Return (x, y) of the center of cell containing provided text 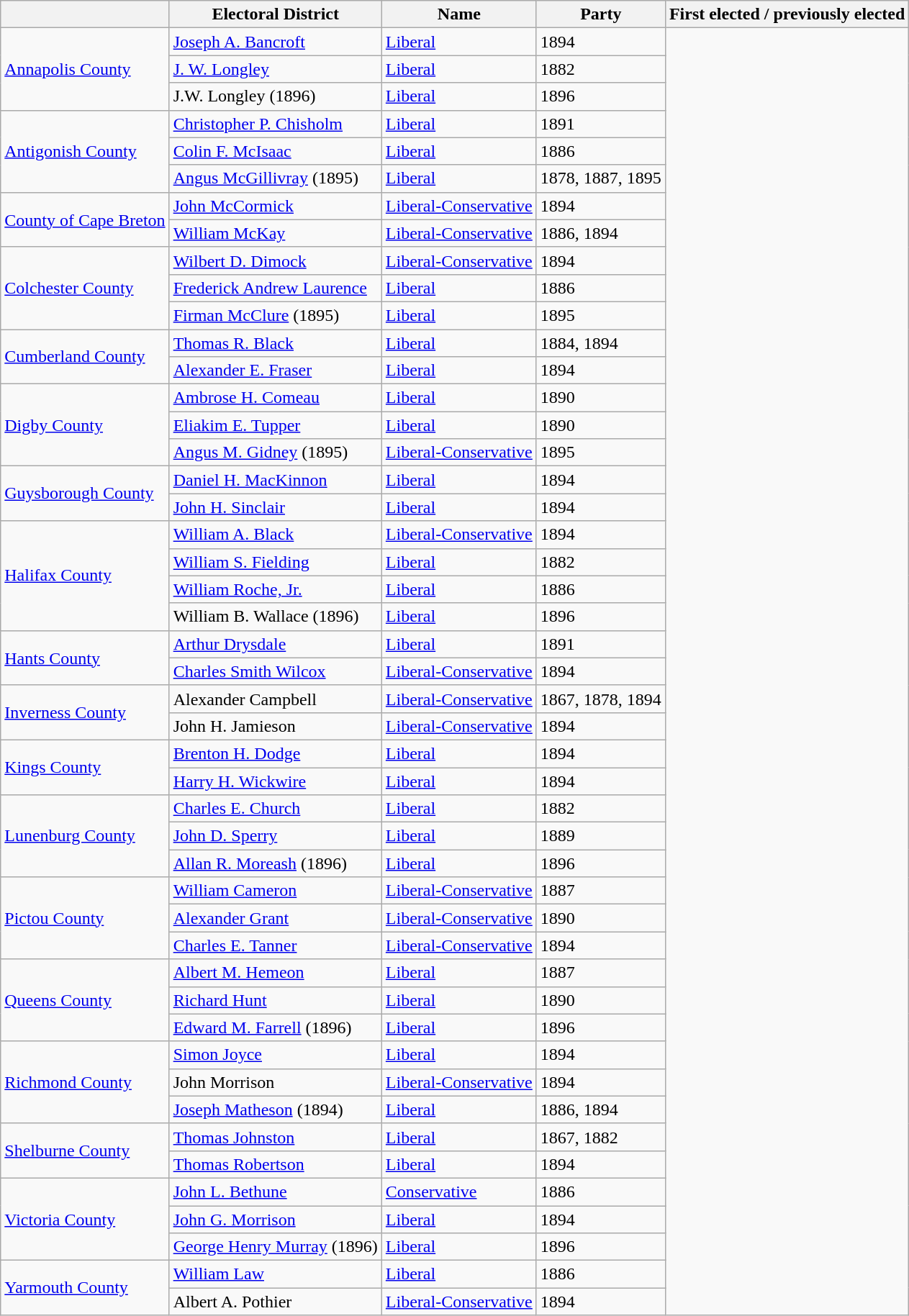
Thomas Robertson (275, 1164)
John L. Bethune (275, 1192)
Kings County (85, 767)
Christopher P. Chisholm (275, 124)
William Cameron (275, 891)
Joseph A. Bancroft (275, 42)
Charles E. Tanner (275, 945)
Name (459, 14)
William B. Wallace (1896) (275, 617)
Harry H. Wickwire (275, 781)
Alexander E. Fraser (275, 371)
John H. Jamieson (275, 726)
Simon Joyce (275, 1055)
Brenton H. Dodge (275, 753)
Inverness County (85, 712)
John D. Sperry (275, 836)
Alexander Grant (275, 918)
Angus McGillivray (1895) (275, 178)
Electoral District (275, 14)
Charles E. Church (275, 809)
Wilbert D. Dimock (275, 260)
Victoria County (85, 1219)
Alexander Campbell (275, 699)
Party (600, 14)
William S. Fielding (275, 562)
Charles Smith Wilcox (275, 671)
Frederick Andrew Laurence (275, 288)
Firman McClure (1895) (275, 315)
William Law (275, 1274)
Thomas Johnston (275, 1137)
Angus M. Gidney (1895) (275, 453)
1884, 1894 (600, 343)
Eliakim E. Tupper (275, 425)
Colin F. McIsaac (275, 151)
Thomas R. Black (275, 343)
Daniel H. MacKinnon (275, 480)
Digby County (85, 425)
J.W. Longley (1896) (275, 96)
Antigonish County (85, 151)
Albert M. Hemeon (275, 973)
Yarmouth County (85, 1288)
Shelburne County (85, 1151)
William Roche, Jr. (275, 589)
County of Cape Breton (85, 219)
First elected / previously elected (787, 14)
Pictou County (85, 918)
Annapolis County (85, 69)
Halifax County (85, 576)
Richmond County (85, 1082)
John G. Morrison (275, 1220)
John McCormick (275, 206)
Arthur Drysdale (275, 644)
Hants County (85, 658)
Colchester County (85, 288)
1867, 1878, 1894 (600, 699)
William McKay (275, 233)
Edward M. Farrell (1896) (275, 1027)
Albert A. Pothier (275, 1302)
1878, 1887, 1895 (600, 178)
Richard Hunt (275, 1000)
Allan R. Moreash (1896) (275, 863)
Lunenburg County (85, 836)
1867, 1882 (600, 1137)
Guysborough County (85, 494)
Ambrose H. Comeau (275, 398)
1889 (600, 836)
Cumberland County (85, 357)
John H. Sinclair (275, 507)
John Morrison (275, 1082)
Queens County (85, 1000)
Conservative (459, 1192)
George Henry Murray (1896) (275, 1247)
Joseph Matheson (1894) (275, 1109)
William A. Black (275, 535)
J. W. Longley (275, 69)
